Pinpoint the cell where the given text exists, returning its [X, Y] midpoint coordinate. 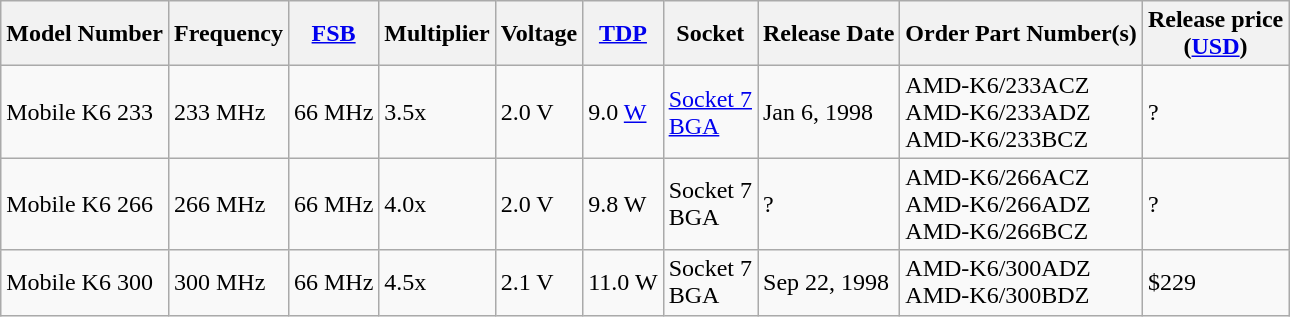
Voltage [539, 34]
Socket [710, 34]
Release Date [829, 34]
$229 [1215, 282]
Frequency [228, 34]
9.0 W [623, 112]
3.5x [437, 112]
Order Part Number(s) [1022, 34]
300 MHz [228, 282]
Release price(USD) [1215, 34]
2.1 V [539, 282]
AMD-K6/266ACZAMD-K6/266ADZAMD-K6/266BCZ [1022, 204]
Mobile K6 300 [85, 282]
11.0 W [623, 282]
Multiplier [437, 34]
233 MHz [228, 112]
266 MHz [228, 204]
Jan 6, 1998 [829, 112]
AMD-K6/233ACZAMD-K6/233ADZAMD-K6/233BCZ [1022, 112]
9.8 W [623, 204]
TDP [623, 34]
Model Number [85, 34]
Mobile K6 233 [85, 112]
AMD-K6/300ADZAMD-K6/300BDZ [1022, 282]
Sep 22, 1998 [829, 282]
4.5x [437, 282]
FSB [333, 34]
4.0x [437, 204]
Mobile K6 266 [85, 204]
